Capture the cell that displays the provided text and extract its [x, y] central coordinate. 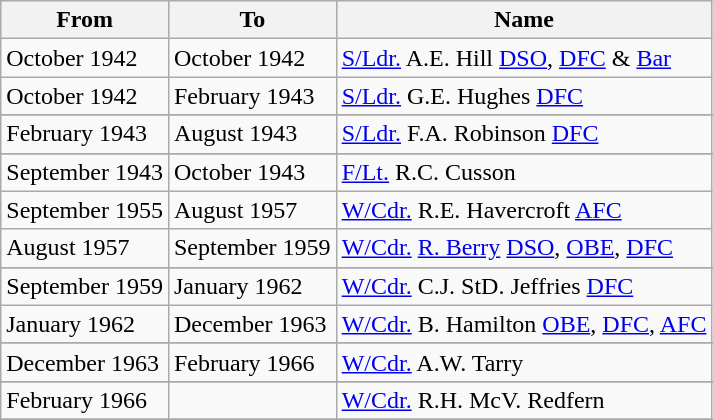
S/Ldr. A.E. Hill DSO, DFC & Bar [524, 58]
F/Lt. R.C. Cusson [524, 172]
W/Cdr. R.E. Havercroft AFC [524, 210]
October 1943 [252, 172]
September 1955 [85, 210]
W/Cdr. R.H. McV. Redfern [524, 400]
S/Ldr. F.A. Robinson DFC [524, 134]
August 1943 [252, 134]
To [252, 20]
S/Ldr. G.E. Hughes DFC [524, 96]
W/Cdr. B. Hamilton OBE, DFC, AFC [524, 324]
W/Cdr. C.J. StD. Jeffries DFC [524, 286]
Name [524, 20]
From [85, 20]
W/Cdr. A.W. Tarry [524, 362]
W/Cdr. R. Berry DSO, OBE, DFC [524, 248]
September 1943 [85, 172]
